Locate the cell with the specified text and output its [X, Y] center coordinate. 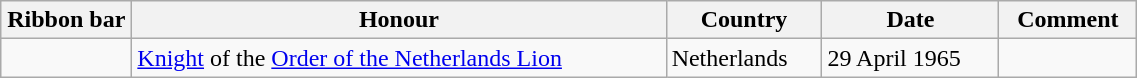
Netherlands [744, 58]
Knight of the Order of the Netherlands Lion [399, 58]
Country [744, 20]
Comment [1068, 20]
Ribbon bar [66, 20]
29 April 1965 [910, 58]
Honour [399, 20]
Date [910, 20]
